Extract the (X, Y) coordinate from the center of the cell holding the provided text.  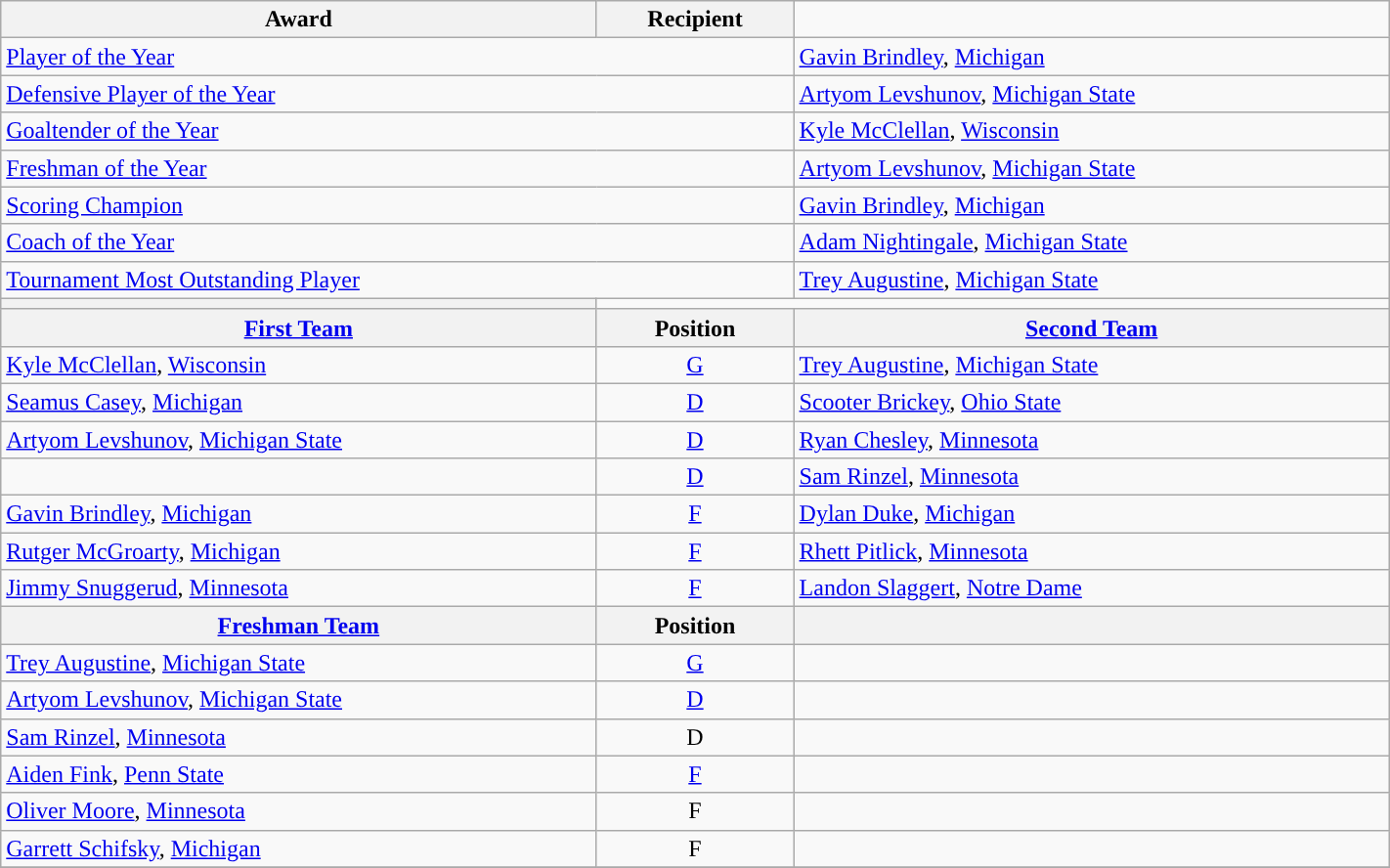
Aiden Fink, Penn State (299, 774)
Dylan Duke, Michigan (1091, 514)
Scooter Brickey, Ohio State (1091, 402)
Rutger McGroarty, Michigan (299, 551)
Award (299, 20)
Jimmy Snuggerud, Minnesota (299, 588)
Rhett Pitlick, Minnesota (1091, 551)
Recipient (695, 20)
Defensive Player of the Year (397, 94)
Second Team (1091, 327)
Tournament Most Outstanding Player (397, 280)
Adam Nightingale, Michigan State (1091, 242)
Ryan Chesley, Minnesota (1091, 439)
Seamus Casey, Michigan (299, 402)
Freshman of the Year (397, 168)
Player of the Year (397, 57)
Goaltender of the Year (397, 131)
Garrett Schifsky, Michigan (299, 848)
Freshman Team (299, 626)
First Team (299, 327)
Coach of the Year (397, 242)
Oliver Moore, Minnesota (299, 811)
Scoring Champion (397, 205)
Landon Slaggert, Notre Dame (1091, 588)
